Find where the given text appears and provide that cell's center as (X, Y) coordinate. 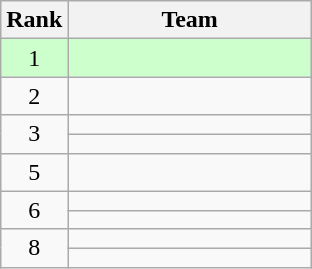
3 (34, 134)
Team (190, 20)
Rank (34, 20)
1 (34, 58)
5 (34, 172)
2 (34, 96)
6 (34, 210)
8 (34, 248)
